Provide the (x, y) coordinate of the cell's center where the given text is located.  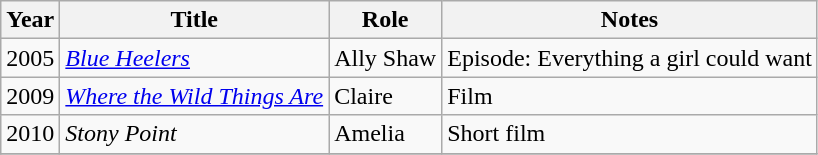
Role (386, 20)
Notes (630, 20)
2005 (30, 58)
Where the Wild Things Are (194, 96)
Film (630, 96)
Claire (386, 96)
Amelia (386, 134)
Ally Shaw (386, 58)
Blue Heelers (194, 58)
Year (30, 20)
Episode: Everything a girl could want (630, 58)
Stony Point (194, 134)
2009 (30, 96)
Short film (630, 134)
Title (194, 20)
2010 (30, 134)
